Capture the cell that displays the provided text and extract its [X, Y] central coordinate. 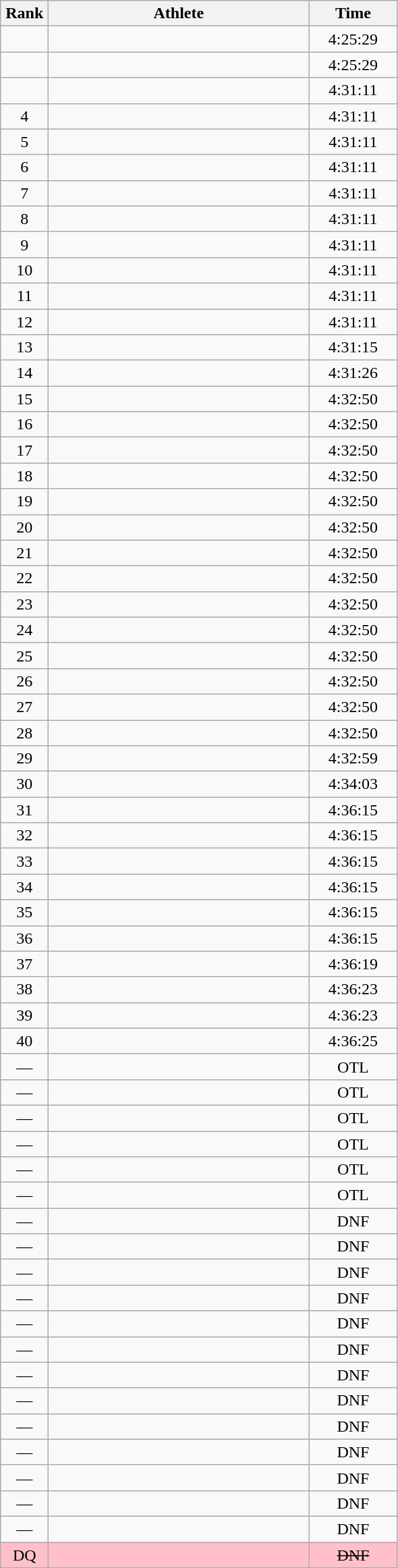
8 [24, 219]
4:32:59 [353, 759]
37 [24, 964]
39 [24, 1015]
38 [24, 990]
4:36:19 [353, 964]
9 [24, 244]
24 [24, 630]
11 [24, 296]
20 [24, 527]
23 [24, 604]
33 [24, 861]
36 [24, 938]
40 [24, 1041]
DQ [24, 1555]
31 [24, 810]
28 [24, 732]
5 [24, 142]
22 [24, 578]
34 [24, 887]
4 [24, 116]
10 [24, 270]
18 [24, 476]
35 [24, 913]
7 [24, 193]
25 [24, 655]
15 [24, 399]
Time [353, 13]
16 [24, 425]
30 [24, 784]
4:31:26 [353, 373]
32 [24, 836]
13 [24, 348]
4:34:03 [353, 784]
4:31:15 [353, 348]
27 [24, 707]
17 [24, 450]
12 [24, 322]
14 [24, 373]
Rank [24, 13]
26 [24, 681]
29 [24, 759]
4:36:25 [353, 1041]
21 [24, 553]
6 [24, 167]
19 [24, 502]
Athlete [179, 13]
